Find where the given text appears and provide that cell's center as [X, Y] coordinate. 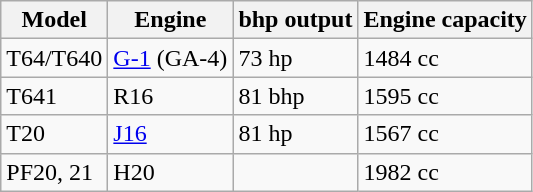
T641 [54, 96]
Engine [170, 20]
1567 cc [445, 134]
81 bhp [296, 96]
bhp output [296, 20]
R16 [170, 96]
Model [54, 20]
1595 cc [445, 96]
J16 [170, 134]
PF20, 21 [54, 172]
T64/T640 [54, 58]
1484 cc [445, 58]
1982 cc [445, 172]
Engine capacity [445, 20]
81 hp [296, 134]
73 hp [296, 58]
T20 [54, 134]
H20 [170, 172]
G-1 (GA-4) [170, 58]
